Return the (X, Y) coordinate for the center point of the cell that contains the specified text.  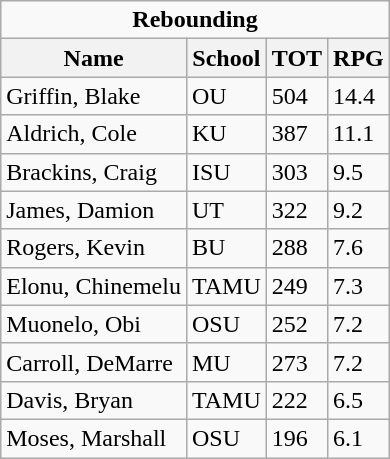
322 (296, 210)
ISU (226, 172)
249 (296, 286)
11.1 (359, 134)
6.1 (359, 438)
Carroll, DeMarre (94, 362)
Griffin, Blake (94, 96)
288 (296, 248)
Muonelo, Obi (94, 324)
6.5 (359, 400)
7.3 (359, 286)
James, Damion (94, 210)
OU (226, 96)
504 (296, 96)
BU (226, 248)
Davis, Bryan (94, 400)
196 (296, 438)
387 (296, 134)
273 (296, 362)
Rebounding (196, 20)
14.4 (359, 96)
RPG (359, 58)
MU (226, 362)
9.5 (359, 172)
Aldrich, Cole (94, 134)
UT (226, 210)
Rogers, Kevin (94, 248)
TOT (296, 58)
303 (296, 172)
Brackins, Craig (94, 172)
7.6 (359, 248)
Name (94, 58)
9.2 (359, 210)
Elonu, Chinemelu (94, 286)
School (226, 58)
KU (226, 134)
Moses, Marshall (94, 438)
222 (296, 400)
252 (296, 324)
